Find where the given text appears and provide that cell's center as [x, y] coordinate. 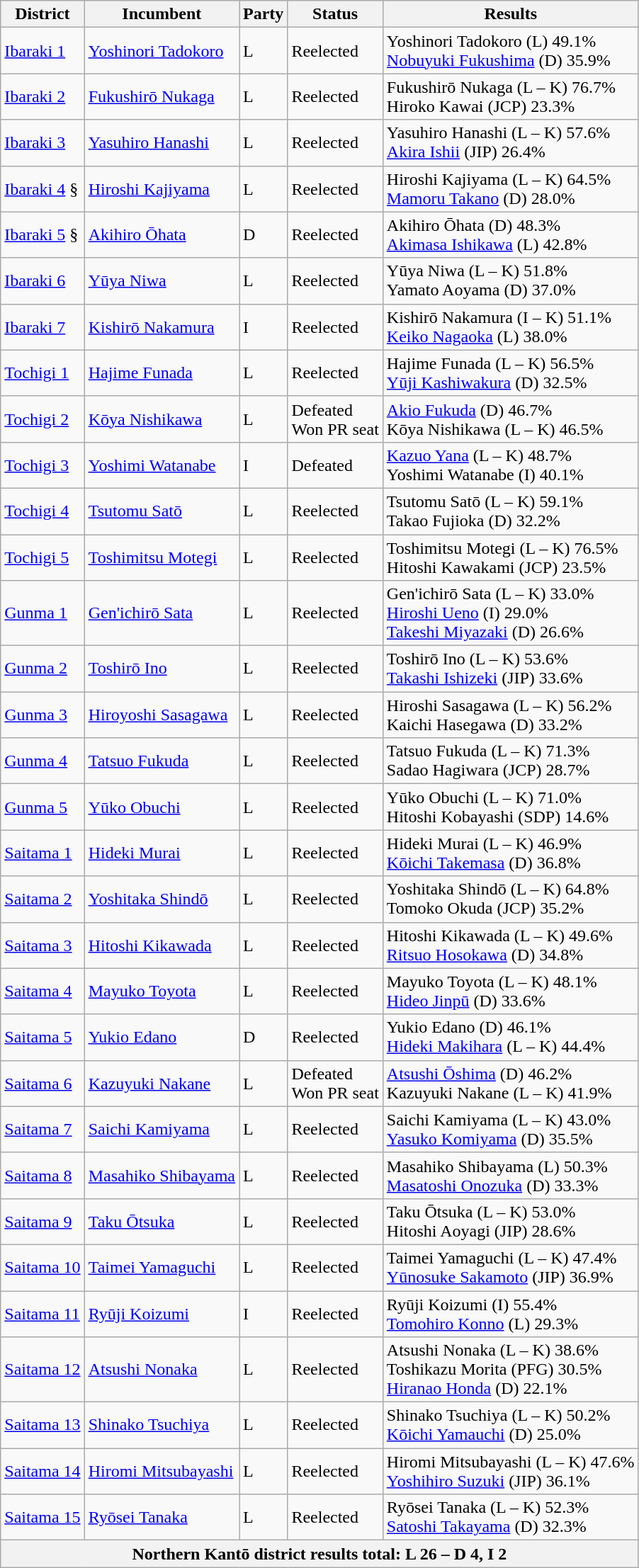
Toshimitsu Motegi [162, 557]
Kazuo Yana (L – K) 48.7%Yoshimi Watanabe (I) 40.1% [510, 465]
Saitama 2 [43, 899]
Incumbent [162, 14]
Taimei Yamaguchi [162, 1268]
Tatsuo Fukuda (L – K) 71.3%Sadao Hagiwara (JCP) 28.7% [510, 761]
Gunma 1 [43, 613]
Yasuhiro Hanashi [162, 143]
Yasuhiro Hanashi (L – K) 57.6%Akira Ishii (JIP) 26.4% [510, 143]
Tochigi 4 [43, 511]
Saichi Kamiyama [162, 1129]
Hiroshi Kajiyama [162, 188]
Yoshitaka Shindō [162, 899]
Gunma 4 [43, 761]
Taku Ōtsuka [162, 1221]
Hideki Murai (L – K) 46.9%Kōichi Takemasa (D) 36.8% [510, 853]
Mayuko Toyota [162, 992]
Tatsuo Fukuda [162, 761]
Masahiko Shibayama (L) 50.3%Masatoshi Onozuka (D) 33.3% [510, 1176]
Fukushirō Nukaga (L – K) 76.7%Hiroko Kawai (JCP) 23.3% [510, 96]
Gen'ichirō Sata [162, 613]
Fukushirō Nukaga [162, 96]
Saitama 11 [43, 1313]
Mayuko Toyota (L – K) 48.1%Hideo Jinpū (D) 33.6% [510, 992]
Tochigi 2 [43, 419]
Tochigi 3 [43, 465]
Northern Kantō district results total: L 26 – D 4, I 2 [319, 1554]
Hiroshi Kajiyama (L – K) 64.5%Mamoru Takano (D) 28.0% [510, 188]
Hiroshi Sasagawa (L – K) 56.2%Kaichi Hasegawa (D) 33.2% [510, 715]
Results [510, 14]
Atsushi Nonaka [162, 1370]
Saitama 13 [43, 1425]
Yūko Obuchi [162, 807]
Toshimitsu Motegi (L – K) 76.5%Hitoshi Kawakami (JCP) 23.5% [510, 557]
Saitama 10 [43, 1268]
Taku Ōtsuka (L – K) 53.0%Hitoshi Aoyagi (JIP) 28.6% [510, 1221]
Party [264, 14]
Status [335, 14]
Saitama 9 [43, 1221]
Akihiro Ōhata (D) 48.3%Akimasa Ishikawa (L) 42.8% [510, 235]
Kōya Nishikawa [162, 419]
Gen'ichirō Sata (L – K) 33.0%Hiroshi Ueno (I) 29.0%Takeshi Miyazaki (D) 26.6% [510, 613]
Ibaraki 5 § [43, 235]
Kishirō Nakamura (I – K) 51.1%Keiko Nagaoka (L) 38.0% [510, 327]
Ibaraki 7 [43, 327]
Tochigi 1 [43, 373]
Yoshinori Tadokoro [162, 51]
Toshirō Ino [162, 669]
Saitama 3 [43, 945]
Tsutomu Satō (L – K) 59.1%Takao Fujioka (D) 32.2% [510, 511]
Gunma 5 [43, 807]
Saitama 12 [43, 1370]
Ryōsei Tanaka [162, 1517]
Shinako Tsuchiya [162, 1425]
Yūko Obuchi (L – K) 71.0%Hitoshi Kobayashi (SDP) 14.6% [510, 807]
Yūya Niwa (L – K) 51.8%Yamato Aoyama (D) 37.0% [510, 280]
Hajime Funada [162, 373]
Saitama 7 [43, 1129]
Yoshimi Watanabe [162, 465]
Akihiro Ōhata [162, 235]
Ryūji Koizumi [162, 1313]
Ibaraki 6 [43, 280]
Saitama 1 [43, 853]
Masahiko Shibayama [162, 1176]
Ibaraki 1 [43, 51]
Kazuyuki Nakane [162, 1084]
Saitama 15 [43, 1517]
Atsushi Nonaka (L – K) 38.6%Toshikazu Morita (PFG) 30.5%Hiranao Honda (D) 22.1% [510, 1370]
Saichi Kamiyama (L – K) 43.0%Yasuko Komiyama (D) 35.5% [510, 1129]
Ryūji Koizumi (I) 55.4%Tomohiro Konno (L) 29.3% [510, 1313]
Gunma 2 [43, 669]
Yukio Edano [162, 1037]
Ryōsei Tanaka (L – K) 52.3%Satoshi Takayama (D) 32.3% [510, 1517]
Taimei Yamaguchi (L – K) 47.4%Yūnosuke Sakamoto (JIP) 36.9% [510, 1268]
Saitama 6 [43, 1084]
Saitama 4 [43, 992]
Shinako Tsuchiya (L – K) 50.2%Kōichi Yamauchi (D) 25.0% [510, 1425]
Yoshinori Tadokoro (L) 49.1%Nobuyuki Fukushima (D) 35.9% [510, 51]
Ibaraki 3 [43, 143]
Hideki Murai [162, 853]
District [43, 14]
Ibaraki 2 [43, 96]
Akio Fukuda (D) 46.7%Kōya Nishikawa (L – K) 46.5% [510, 419]
Yukio Edano (D) 46.1%Hideki Makihara (L – K) 44.4% [510, 1037]
Tochigi 5 [43, 557]
Yūya Niwa [162, 280]
Saitama 8 [43, 1176]
Hiromi Mitsubayashi [162, 1472]
Saitama 14 [43, 1472]
Hitoshi Kikawada (L – K) 49.6%Ritsuo Hosokawa (D) 34.8% [510, 945]
Defeated [335, 465]
Gunma 3 [43, 715]
Kishirō Nakamura [162, 327]
Ibaraki 4 § [43, 188]
Atsushi Ōshima (D) 46.2%Kazuyuki Nakane (L – K) 41.9% [510, 1084]
Yoshitaka Shindō (L – K) 64.8%Tomoko Okuda (JCP) 35.2% [510, 899]
Hiroyoshi Sasagawa [162, 715]
Saitama 5 [43, 1037]
Toshirō Ino (L – K) 53.6%Takashi Ishizeki (JIP) 33.6% [510, 669]
Tsutomu Satō [162, 511]
Hajime Funada (L – K) 56.5%Yūji Kashiwakura (D) 32.5% [510, 373]
Hiromi Mitsubayashi (L – K) 47.6%Yoshihiro Suzuki (JIP) 36.1% [510, 1472]
Hitoshi Kikawada [162, 945]
